For the text-containing cell, return its midpoint in (x, y) coordinate format. 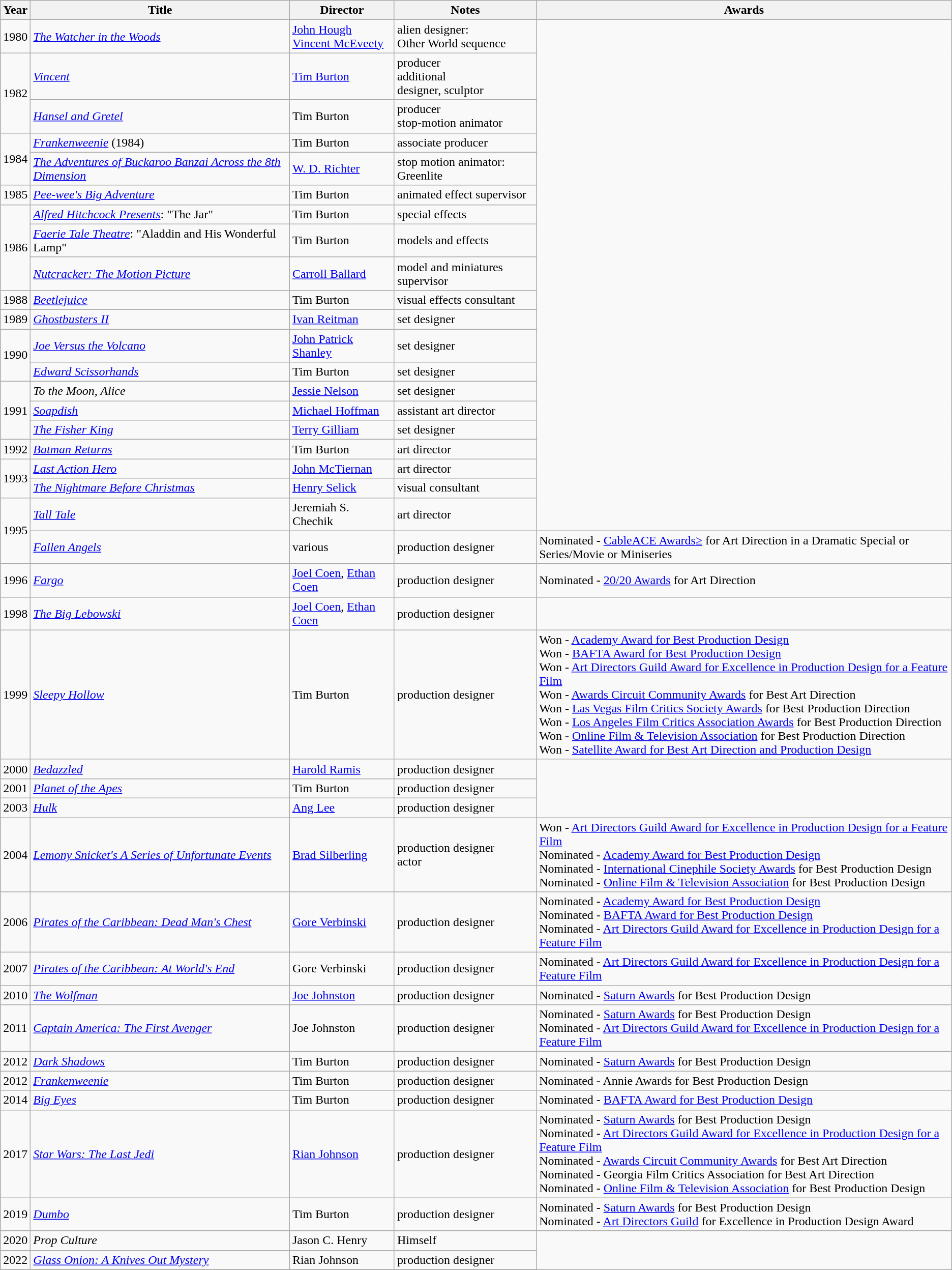
The Wolfman (160, 995)
1993 (15, 478)
2011 (15, 1028)
1999 (15, 695)
The Adventures of Buckaroo Banzai Across the 8th Dimension (160, 169)
Dumbo (160, 1214)
Frankenweenie (1984) (160, 142)
Dark Shadows (160, 1061)
Planet of the Apes (160, 788)
To the Moon, Alice (160, 391)
special effects (465, 214)
1980 (15, 37)
1998 (15, 614)
Ang Lee (342, 807)
Michael Hoffman (342, 411)
production designeractor (465, 854)
The Nightmare Before Christmas (160, 488)
Edward Scissorhands (160, 372)
Brad Silberling (342, 854)
Frankenweenie (160, 1081)
Terry Gilliam (342, 430)
1985 (15, 195)
alien designer:Other World sequence (465, 37)
Nominated - BAFTA Award for Best Production Design (745, 1100)
Director (342, 10)
Big Eyes (160, 1100)
Jessie Nelson (342, 391)
Nominated - Saturn Awards for Best Production DesignNominated - Art Directors Guild Award for Excellence in Production Design for a Feature Film (745, 1028)
John HoughVincent McEveety (342, 37)
Soapdish (160, 411)
1996 (15, 580)
Jeremiah S. Chechik (342, 514)
Pee-wee's Big Adventure (160, 195)
Glass Onion: A Knives Out Mystery (160, 1260)
2003 (15, 807)
Nominated - Saturn Awards for Best Production DesignNominated - Art Directors Guild for Excellence in Production Design Award (745, 1214)
Nominated - 20/20 Awards for Art Direction (745, 580)
Hansel and Gretel (160, 116)
2004 (15, 854)
visual consultant (465, 488)
1984 (15, 159)
2020 (15, 1240)
animated effect supervisor (465, 195)
Faerie Tale Theatre: "Aladdin and His Wonderful Lamp" (160, 240)
Year (15, 10)
produceradditionaldesigner, sculptor (465, 76)
Alfred Hitchcock Presents: "The Jar" (160, 214)
Vincent (160, 76)
Tall Tale (160, 514)
Fargo (160, 580)
2010 (15, 995)
W. D. Richter (342, 169)
2019 (15, 1214)
1986 (15, 247)
producerstop-motion animator (465, 116)
Fallen Angels (160, 547)
Lemony Snicket's A Series of Unfortunate Events (160, 854)
Ivan Reitman (342, 319)
2006 (15, 922)
Nominated - CableACE Awards≥ for Art Direction in a Dramatic Special or Series/Movie or Miniseries (745, 547)
2007 (15, 969)
Henry Selick (342, 488)
Title (160, 10)
Batman Returns (160, 449)
1989 (15, 319)
2000 (15, 769)
visual effects consultant (465, 300)
models and effects (465, 240)
1982 (15, 93)
associate producer (465, 142)
John McTiernan (342, 469)
1991 (15, 411)
Jason C. Henry (342, 1240)
2022 (15, 1260)
Nutcracker: The Motion Picture (160, 274)
model and miniatures supervisor (465, 274)
1992 (15, 449)
Beetlejuice (160, 300)
Star Wars: The Last Jedi (160, 1154)
Captain America: The First Avenger (160, 1028)
Pirates of the Caribbean: At World's End (160, 969)
Bedazzled (160, 769)
Joe Versus the Volcano (160, 345)
Prop Culture (160, 1240)
stop motion animator: Greenlite (465, 169)
The Big Lebowski (160, 614)
assistant art director (465, 411)
Nominated - Annie Awards for Best Production Design (745, 1081)
The Fisher King (160, 430)
various (342, 547)
Notes (465, 10)
Last Action Hero (160, 469)
Pirates of the Caribbean: Dead Man's Chest (160, 922)
Sleepy Hollow (160, 695)
1990 (15, 355)
The Watcher in the Woods (160, 37)
Hulk (160, 807)
Ghostbusters II (160, 319)
2001 (15, 788)
John Patrick Shanley (342, 345)
Harold Ramis (342, 769)
1988 (15, 300)
2014 (15, 1100)
2017 (15, 1154)
Awards (745, 10)
Nominated - Art Directors Guild Award for Excellence in Production Design for a Feature Film (745, 969)
Carroll Ballard (342, 274)
Himself (465, 1240)
1995 (15, 531)
